Return the [X, Y] coordinate for the center point of the cell that contains the specified text.  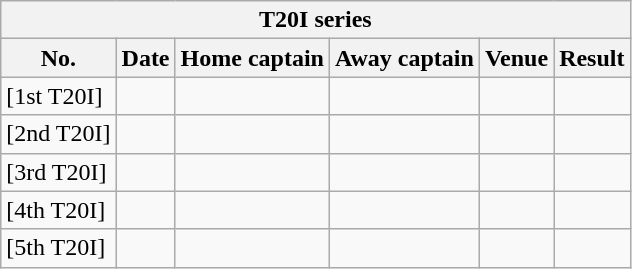
[1st T20I] [58, 96]
No. [58, 58]
Away captain [404, 58]
[3rd T20I] [58, 172]
[2nd T20I] [58, 134]
[4th T20I] [58, 210]
Home captain [252, 58]
[5th T20I] [58, 248]
Result [592, 58]
Venue [516, 58]
T20I series [316, 20]
Date [146, 58]
